Search for the cell housing the specified text and yield its (X, Y) center coordinate. 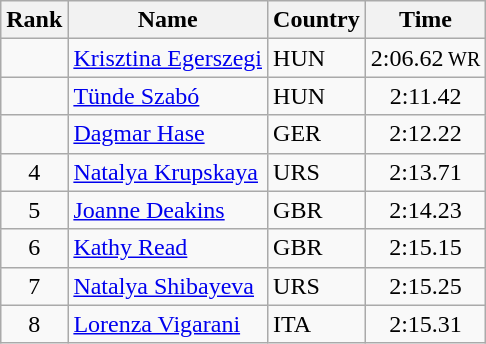
Country (317, 20)
4 (34, 172)
Dagmar Hase (168, 134)
2:15.15 (426, 248)
2:14.23 (426, 210)
Name (168, 20)
7 (34, 286)
GER (317, 134)
Time (426, 20)
2:15.25 (426, 286)
Joanne Deakins (168, 210)
2:13.71 (426, 172)
Kathy Read (168, 248)
2:15.31 (426, 324)
2:12.22 (426, 134)
2:11.42 (426, 96)
Rank (34, 20)
ITA (317, 324)
Krisztina Egerszegi (168, 58)
Tünde Szabó (168, 96)
Lorenza Vigarani (168, 324)
Natalya Shibayeva (168, 286)
6 (34, 248)
8 (34, 324)
Natalya Krupskaya (168, 172)
2:06.62 WR (426, 58)
5 (34, 210)
